For the text-containing cell, return its midpoint in (x, y) coordinate format. 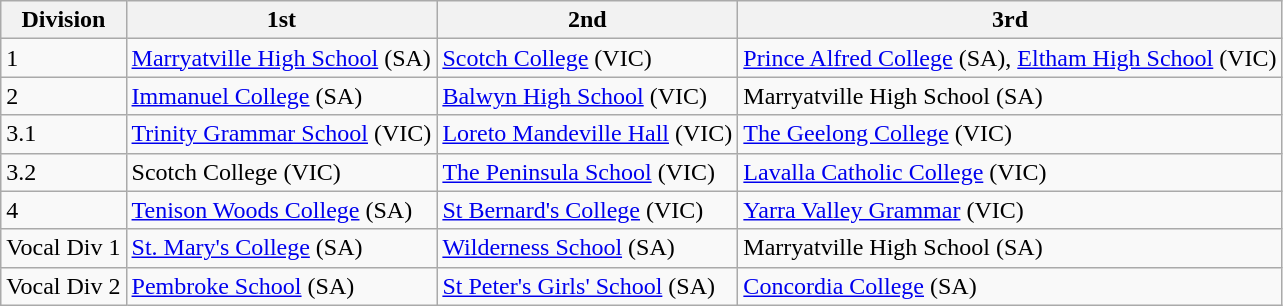
Vocal Div 1 (64, 248)
Trinity Grammar School (VIC) (282, 134)
Balwyn High School (VIC) (588, 96)
2 (64, 96)
St. Mary's College (SA) (282, 248)
Pembroke School (SA) (282, 286)
St Peter's Girls' School (SA) (588, 286)
1st (282, 20)
4 (64, 210)
Concordia College (SA) (1010, 286)
The Peninsula School (VIC) (588, 172)
1 (64, 58)
Division (64, 20)
St Bernard's College (VIC) (588, 210)
Yarra Valley Grammar (VIC) (1010, 210)
Lavalla Catholic College (VIC) (1010, 172)
Wilderness School (SA) (588, 248)
Tenison Woods College (SA) (282, 210)
Prince Alfred College (SA), Eltham High School (VIC) (1010, 58)
3.2 (64, 172)
Loreto Mandeville Hall (VIC) (588, 134)
3.1 (64, 134)
The Geelong College (VIC) (1010, 134)
Immanuel College (SA) (282, 96)
2nd (588, 20)
3rd (1010, 20)
Vocal Div 2 (64, 286)
